Capture the cell that displays the provided text and extract its [X, Y] central coordinate. 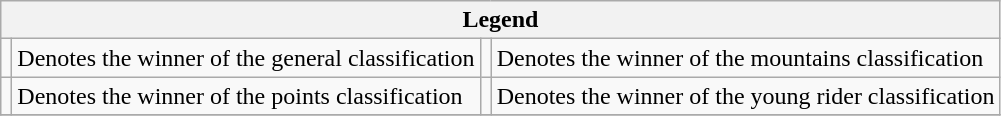
Legend [500, 20]
Denotes the winner of the points classification [246, 96]
Denotes the winner of the mountains classification [746, 58]
Denotes the winner of the young rider classification [746, 96]
Denotes the winner of the general classification [246, 58]
